Pinpoint the cell where the given text exists, returning its [X, Y] midpoint coordinate. 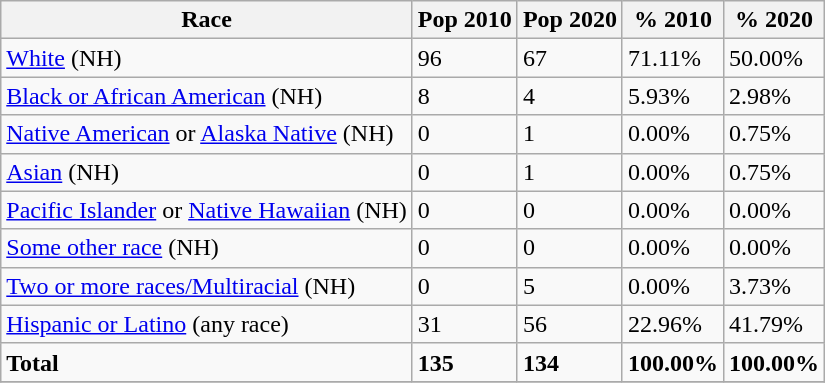
White (NH) [207, 58]
4 [570, 96]
50.00% [774, 58]
% 2010 [672, 20]
Total [207, 362]
5.93% [672, 96]
41.79% [774, 324]
67 [570, 58]
Pop 2020 [570, 20]
56 [570, 324]
Race [207, 20]
3.73% [774, 286]
Hispanic or Latino (any race) [207, 324]
134 [570, 362]
8 [464, 96]
Some other race (NH) [207, 248]
2.98% [774, 96]
Black or African American (NH) [207, 96]
71.11% [672, 58]
22.96% [672, 324]
Asian (NH) [207, 172]
5 [570, 286]
Two or more races/Multiracial (NH) [207, 286]
Native American or Alaska Native (NH) [207, 134]
96 [464, 58]
Pop 2010 [464, 20]
% 2020 [774, 20]
Pacific Islander or Native Hawaiian (NH) [207, 210]
135 [464, 362]
31 [464, 324]
